Search for the cell housing the specified text and yield its (X, Y) center coordinate. 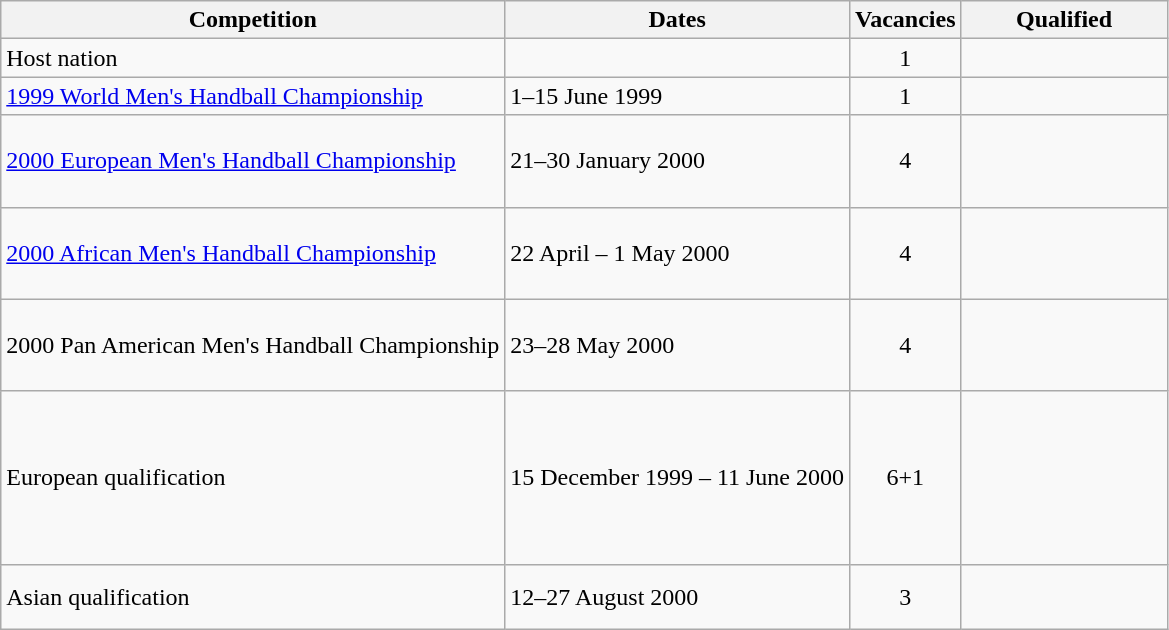
1999 World Men's Handball Championship (253, 96)
European qualification (253, 478)
Asian qualification (253, 596)
2000 African Men's Handball Championship (253, 253)
6+1 (906, 478)
2000 European Men's Handball Championship (253, 161)
22 April – 1 May 2000 (678, 253)
1–15 June 1999 (678, 96)
15 December 1999 – 11 June 2000 (678, 478)
Qualified (1064, 20)
3 (906, 596)
Competition (253, 20)
12–27 August 2000 (678, 596)
Host nation (253, 58)
Dates (678, 20)
2000 Pan American Men's Handball Championship (253, 345)
23–28 May 2000 (678, 345)
Vacancies (906, 20)
21–30 January 2000 (678, 161)
